Capture the cell that displays the provided text and extract its (X, Y) central coordinate. 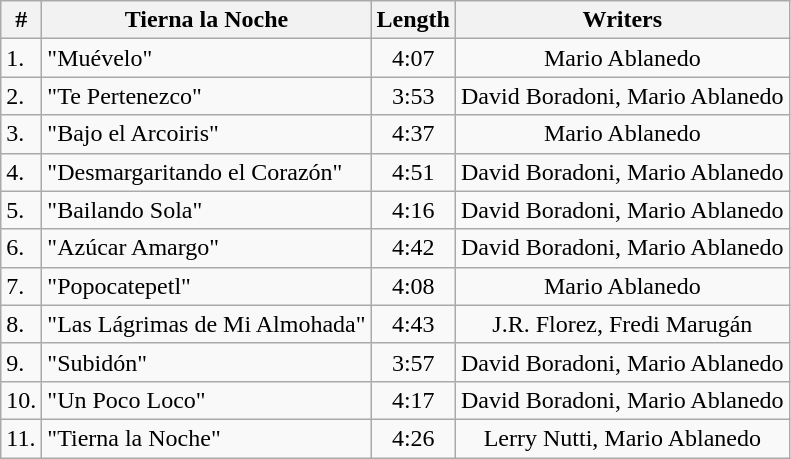
8. (22, 324)
"Subidón" (206, 362)
"Muévelo" (206, 58)
Lerry Nutti, Mario Ablanedo (622, 438)
Writers (622, 20)
4:51 (413, 172)
4:42 (413, 248)
"Azúcar Amargo" (206, 248)
"Bajo el Arcoiris" (206, 134)
"Tierna la Noche" (206, 438)
1. (22, 58)
4. (22, 172)
2. (22, 96)
"Te Pertenezco" (206, 96)
# (22, 20)
9. (22, 362)
5. (22, 210)
Tierna la Noche (206, 20)
"Un Poco Loco" (206, 400)
"Bailando Sola" (206, 210)
4:37 (413, 134)
11. (22, 438)
4:08 (413, 286)
"Popocatepetl" (206, 286)
6. (22, 248)
3:53 (413, 96)
3. (22, 134)
4:17 (413, 400)
10. (22, 400)
3:57 (413, 362)
4:07 (413, 58)
4:43 (413, 324)
"Las Lágrimas de Mi Almohada" (206, 324)
"Desmargaritando el Corazón" (206, 172)
4:16 (413, 210)
J.R. Florez, Fredi Marugán (622, 324)
4:26 (413, 438)
7. (22, 286)
Length (413, 20)
